Search for the cell housing the specified text and yield its (X, Y) center coordinate. 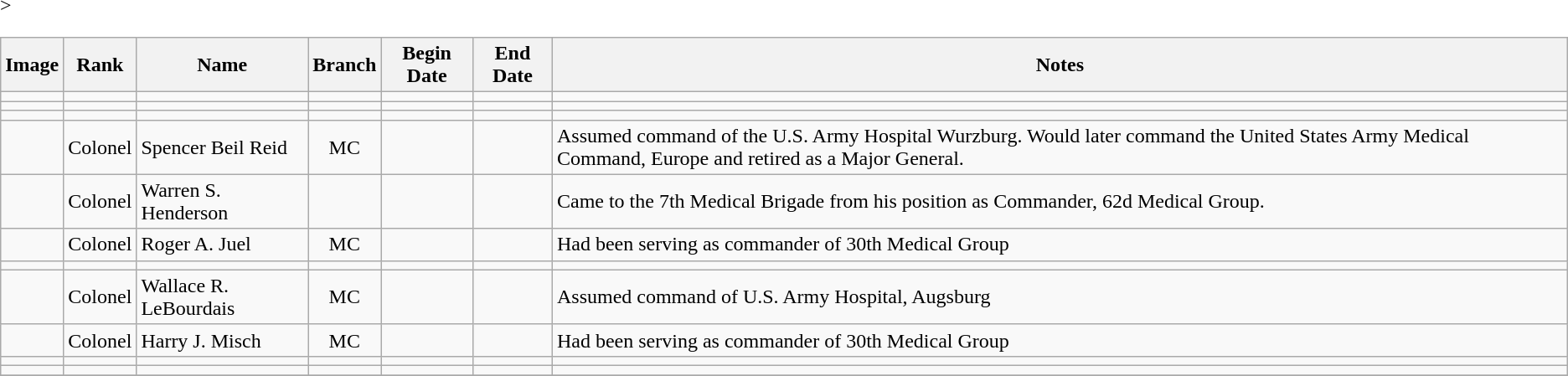
Image (32, 65)
Name (223, 65)
Rank (101, 65)
Came to the 7th Medical Brigade from his position as Commander, 62d Medical Group. (1060, 201)
Spencer Beil Reid (223, 147)
Notes (1060, 65)
Roger A. Juel (223, 245)
Wallace R. LeBourdais (223, 296)
Begin Date (427, 65)
Branch (345, 65)
End Date (513, 65)
Assumed command of U.S. Army Hospital, Augsburg (1060, 296)
Harry J. Misch (223, 340)
Warren S. Henderson (223, 201)
